Detect which cell encompasses the target text, then output its [x, y] center coordinate. 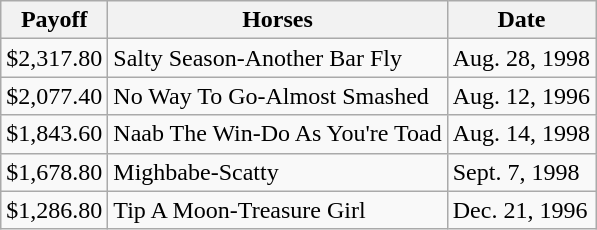
$1,843.60 [54, 134]
$1,286.80 [54, 210]
Aug. 28, 1998 [521, 58]
Horses [278, 20]
No Way To Go-Almost Smashed [278, 96]
Aug. 12, 1996 [521, 96]
Dec. 21, 1996 [521, 210]
Mighbabe-Scatty [278, 172]
Tip A Moon-Treasure Girl [278, 210]
$2,077.40 [54, 96]
$1,678.80 [54, 172]
$2,317.80 [54, 58]
Naab The Win-Do As You're Toad [278, 134]
Aug. 14, 1998 [521, 134]
Sept. 7, 1998 [521, 172]
Payoff [54, 20]
Date [521, 20]
Salty Season-Another Bar Fly [278, 58]
